Extract the (x, y) coordinate from the center of the cell holding the provided text.  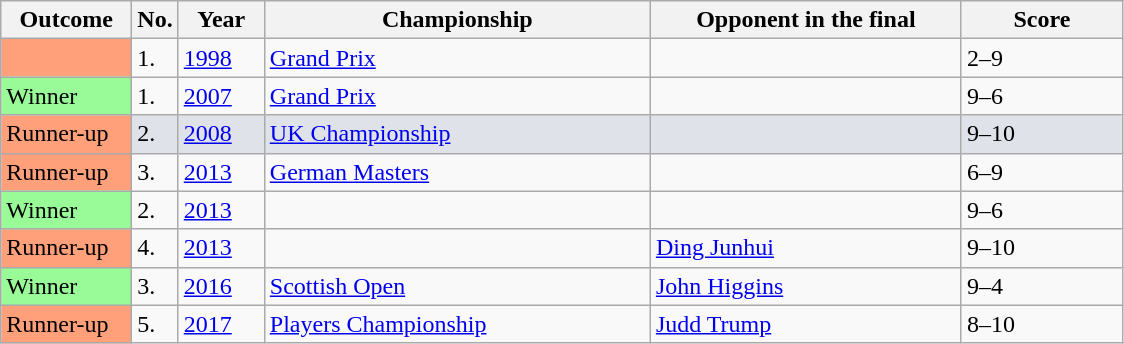
4. (155, 248)
9–4 (1042, 286)
6–9 (1042, 172)
8–10 (1042, 324)
Judd Trump (806, 324)
2017 (221, 324)
Outcome (66, 20)
John Higgins (806, 286)
5. (155, 324)
Championship (457, 20)
1998 (221, 58)
Score (1042, 20)
Year (221, 20)
Opponent in the final (806, 20)
Players Championship (457, 324)
Scottish Open (457, 286)
2016 (221, 286)
UK Championship (457, 134)
Ding Junhui (806, 248)
2–9 (1042, 58)
2008 (221, 134)
No. (155, 20)
German Masters (457, 172)
2007 (221, 96)
